Capture the cell that displays the provided text and extract its [x, y] central coordinate. 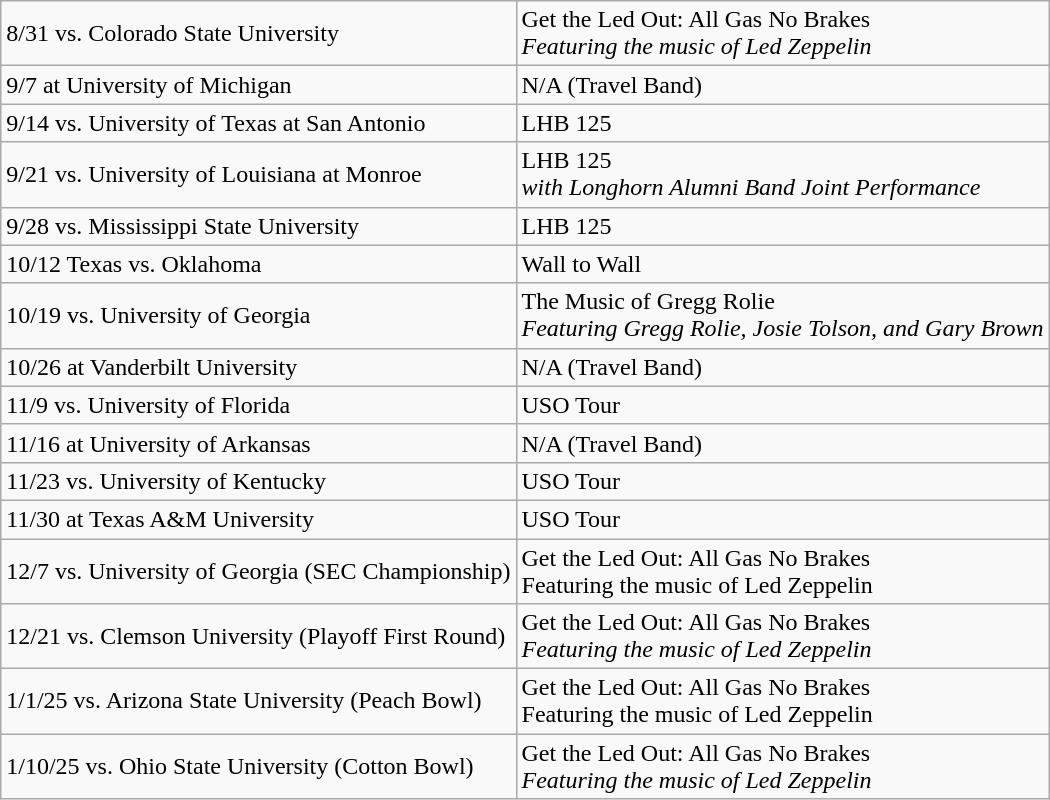
11/9 vs. University of Florida [258, 405]
11/23 vs. University of Kentucky [258, 481]
10/19 vs. University of Georgia [258, 316]
The Music of Gregg RolieFeaturing Gregg Rolie, Josie Tolson, and Gary Brown [782, 316]
12/21 vs. Clemson University (Playoff First Round) [258, 636]
11/16 at University of Arkansas [258, 443]
8/31 vs. Colorado State University [258, 34]
1/1/25 vs. Arizona State University (Peach Bowl) [258, 702]
LHB 125with Longhorn Alumni Band Joint Performance [782, 174]
9/14 vs. University of Texas at San Antonio [258, 123]
10/12 Texas vs. Oklahoma [258, 264]
Wall to Wall [782, 264]
11/30 at Texas A&M University [258, 519]
9/7 at University of Michigan [258, 85]
1/10/25 vs. Ohio State University (Cotton Bowl) [258, 766]
12/7 vs. University of Georgia (SEC Championship) [258, 570]
9/28 vs. Mississippi State University [258, 226]
10/26 at Vanderbilt University [258, 367]
9/21 vs. University of Louisiana at Monroe [258, 174]
